Pinpoint the cell where the given text exists, returning its (x, y) midpoint coordinate. 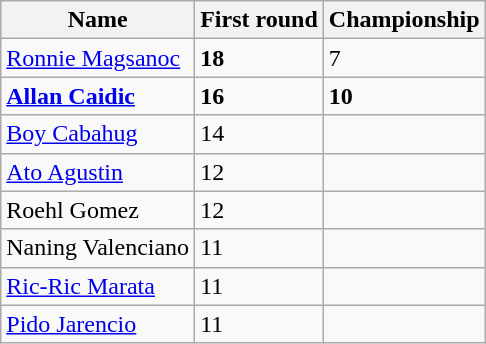
Championship (404, 20)
14 (260, 134)
Pido Jarencio (98, 324)
16 (260, 96)
Ric-Ric Marata (98, 286)
Name (98, 20)
18 (260, 58)
Ronnie Magsanoc (98, 58)
7 (404, 58)
10 (404, 96)
Boy Cabahug (98, 134)
Ato Agustin (98, 172)
Naning Valenciano (98, 248)
First round (260, 20)
Roehl Gomez (98, 210)
Allan Caidic (98, 96)
